Determine the (X, Y) coordinate at the center of the cell enclosing the given text.  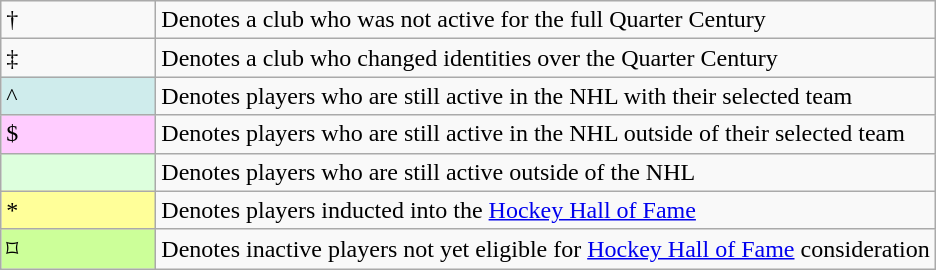
$ (78, 134)
* (78, 210)
Denotes a club who changed identities over the Quarter Century (546, 58)
Denotes players who are still active in the NHL outside of their selected team (546, 134)
Denotes players inducted into the Hockey Hall of Fame (546, 210)
Denotes a club who was not active for the full Quarter Century (546, 20)
Denotes players who are still active in the NHL with their selected team (546, 96)
^ (78, 96)
Denotes players who are still active outside of the NHL (546, 172)
⌑ (78, 249)
Denotes inactive players not yet eligible for Hockey Hall of Fame consideration (546, 249)
† (78, 20)
‡ (78, 58)
